For the text-containing cell, return its midpoint in (x, y) coordinate format. 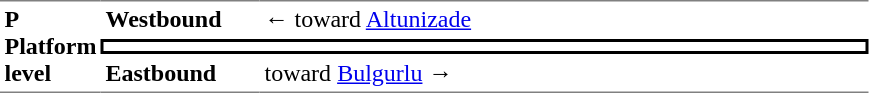
← toward Altunizade (564, 20)
Westbound (180, 20)
Eastbound (180, 74)
toward Bulgurlu → (564, 74)
PPlatform level (50, 46)
